Return the (X, Y) coordinate for the center point of the cell that contains the specified text.  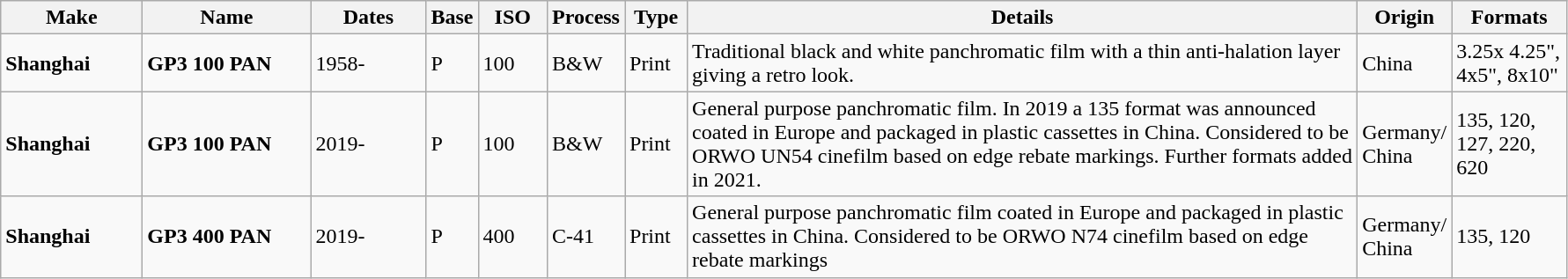
1958- (368, 63)
Make (72, 18)
3.25x 4.25", 4x5", 8x10" (1509, 63)
Base (453, 18)
Name (227, 18)
Type (657, 18)
Traditional black and white panchromatic film with a thin anti-halation layer giving a retro look. (1023, 63)
135, 120 (1509, 237)
Process (586, 18)
C-41 (586, 237)
ISO (512, 18)
Formats (1509, 18)
China (1405, 63)
Details (1023, 18)
Origin (1405, 18)
400 (512, 237)
GP3 400 PAN (227, 237)
135, 120, 127, 220, 620 (1509, 144)
Dates (368, 18)
